Scan for the cell matching the given text and deliver its (X, Y) coordinate at center. 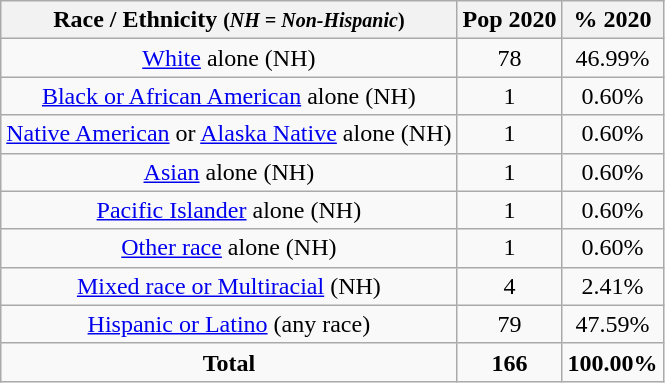
Asian alone (NH) (229, 172)
Total (229, 362)
Other race alone (NH) (229, 248)
Pop 2020 (510, 20)
Native American or Alaska Native alone (NH) (229, 134)
Pacific Islander alone (NH) (229, 210)
78 (510, 58)
Black or African American alone (NH) (229, 96)
Hispanic or Latino (any race) (229, 324)
Mixed race or Multiracial (NH) (229, 286)
47.59% (612, 324)
2.41% (612, 286)
46.99% (612, 58)
% 2020 (612, 20)
Race / Ethnicity (NH = Non-Hispanic) (229, 20)
4 (510, 286)
79 (510, 324)
White alone (NH) (229, 58)
166 (510, 362)
100.00% (612, 362)
